Extract the (X, Y) coordinate from the center of the cell holding the provided text.  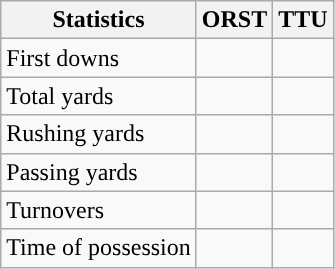
Turnovers (99, 210)
First downs (99, 58)
Total yards (99, 96)
ORST (234, 20)
Passing yards (99, 172)
Time of possession (99, 248)
Rushing yards (99, 134)
TTU (303, 20)
Statistics (99, 20)
